Detect which cell encompasses the target text, then output its (X, Y) center coordinate. 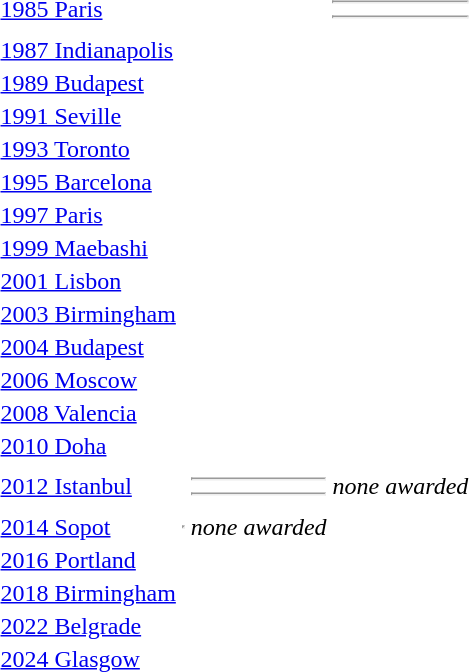
none awarded (258, 527)
